Detect which cell encompasses the target text, then output its [x, y] center coordinate. 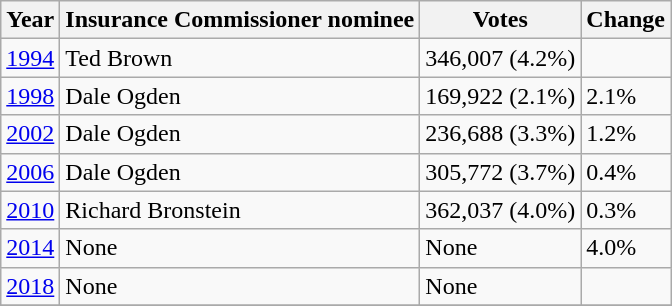
236,688 (3.3%) [500, 134]
362,037 (4.0%) [500, 210]
1.2% [626, 134]
1998 [30, 96]
346,007 (4.2%) [500, 58]
0.3% [626, 210]
Votes [500, 20]
2002 [30, 134]
Year [30, 20]
2018 [30, 286]
1994 [30, 58]
305,772 (3.7%) [500, 172]
4.0% [626, 248]
Insurance Commissioner nominee [240, 20]
0.4% [626, 172]
Ted Brown [240, 58]
Change [626, 20]
Richard Bronstein [240, 210]
169,922 (2.1%) [500, 96]
2014 [30, 248]
2.1% [626, 96]
2010 [30, 210]
2006 [30, 172]
